Identify which cell holds the provided text, then report its (X, Y) central coordinate. 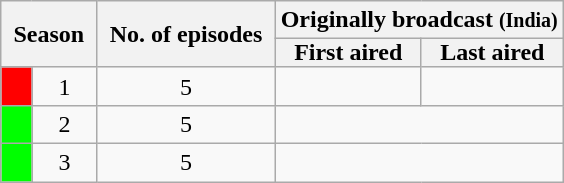
3 (64, 162)
Season (49, 34)
Originally broadcast (India) (419, 20)
2 (64, 124)
Last aired (492, 53)
First aired (348, 53)
1 (64, 86)
No. of episodes (186, 34)
